For the text-containing cell, return its midpoint in [x, y] coordinate format. 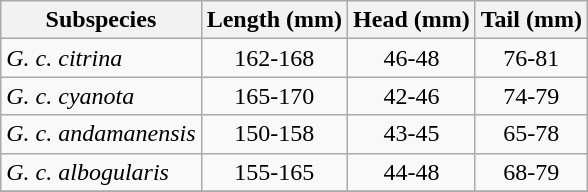
Tail (mm) [531, 20]
Subspecies [101, 20]
G. c. andamanensis [101, 134]
43-45 [412, 134]
162-168 [274, 58]
46-48 [412, 58]
74-79 [531, 96]
76-81 [531, 58]
Length (mm) [274, 20]
155-165 [274, 172]
65-78 [531, 134]
44-48 [412, 172]
G. c. citrina [101, 58]
Head (mm) [412, 20]
165-170 [274, 96]
68-79 [531, 172]
150-158 [274, 134]
G. c. albogularis [101, 172]
G. c. cyanota [101, 96]
42-46 [412, 96]
